Provide the [X, Y] coordinate of the cell's center where the given text is located.  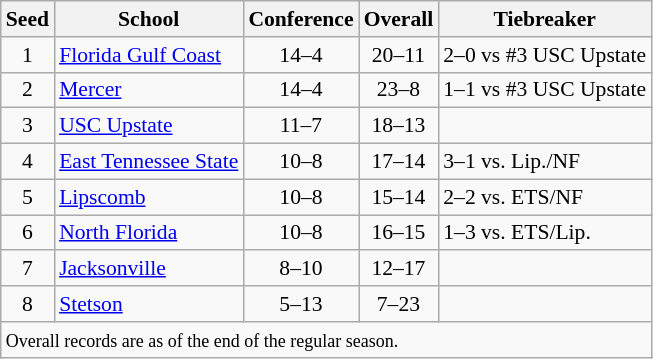
3 [28, 126]
2–0 vs #3 USC Upstate [544, 55]
4 [28, 162]
Jacksonville [148, 269]
15–14 [399, 197]
5–13 [300, 304]
Overall records are as of the end of the regular season. [326, 340]
2 [28, 90]
1–1 vs #3 USC Upstate [544, 90]
16–15 [399, 233]
5 [28, 197]
7 [28, 269]
East Tennessee State [148, 162]
Conference [300, 19]
USC Upstate [148, 126]
School [148, 19]
3–1 vs. Lip./NF [544, 162]
Florida Gulf Coast [148, 55]
Stetson [148, 304]
11–7 [300, 126]
Seed [28, 19]
23–8 [399, 90]
12–17 [399, 269]
20–11 [399, 55]
Mercer [148, 90]
8 [28, 304]
1–3 vs. ETS/Lip. [544, 233]
18–13 [399, 126]
7–23 [399, 304]
2–2 vs. ETS/NF [544, 197]
8–10 [300, 269]
North Florida [148, 233]
Tiebreaker [544, 19]
1 [28, 55]
6 [28, 233]
Overall [399, 19]
Lipscomb [148, 197]
17–14 [399, 162]
